Pinpoint the cell where the given text exists, returning its (X, Y) midpoint coordinate. 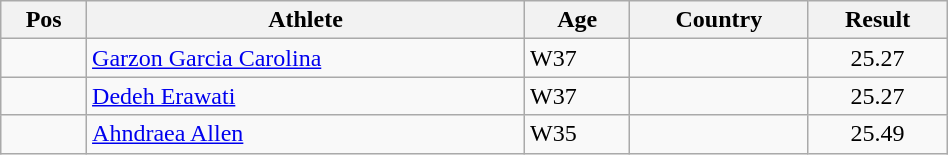
Age (578, 20)
Dedeh Erawati (306, 96)
Garzon Garcia Carolina (306, 58)
W35 (578, 134)
25.49 (878, 134)
Pos (44, 20)
Ahndraea Allen (306, 134)
Athlete (306, 20)
Country (719, 20)
Result (878, 20)
